Provide the (X, Y) coordinate of the cell's center where the given text is located.  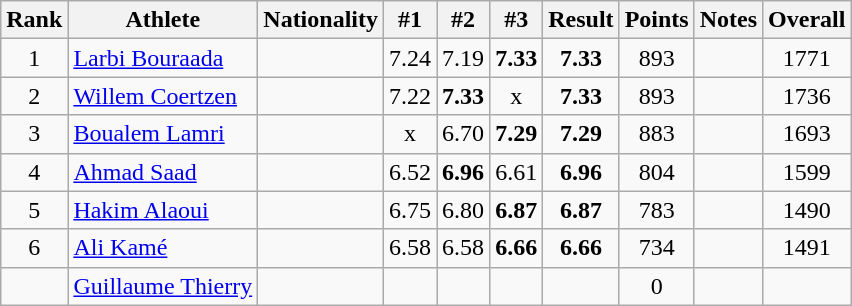
1 (34, 58)
734 (656, 248)
2 (34, 96)
1736 (807, 96)
#1 (410, 20)
Rank (34, 20)
783 (656, 210)
6.70 (464, 134)
0 (656, 286)
6.80 (464, 210)
4 (34, 172)
5 (34, 210)
Result (581, 20)
1490 (807, 210)
Hakim Alaoui (163, 210)
804 (656, 172)
#2 (464, 20)
1491 (807, 248)
6.61 (516, 172)
Boualem Lamri (163, 134)
883 (656, 134)
Ali Kamé (163, 248)
Overall (807, 20)
6.75 (410, 210)
Guillaume Thierry (163, 286)
Nationality (321, 20)
1599 (807, 172)
Points (656, 20)
7.22 (410, 96)
#3 (516, 20)
3 (34, 134)
Willem Coertzen (163, 96)
Larbi Bouraada (163, 58)
Athlete (163, 20)
6 (34, 248)
1771 (807, 58)
6.52 (410, 172)
7.24 (410, 58)
Ahmad Saad (163, 172)
1693 (807, 134)
Notes (728, 20)
7.19 (464, 58)
